Provide the [x, y] coordinate of the cell's center where the given text is located.  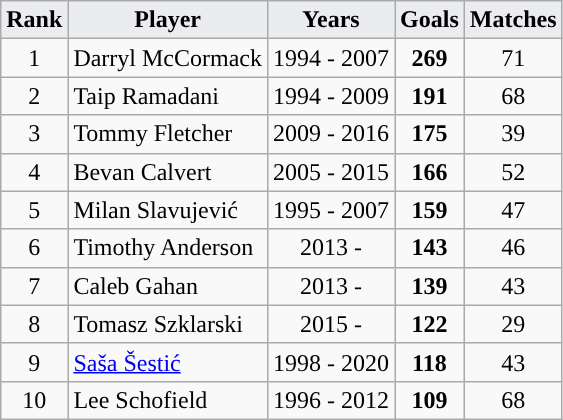
109 [430, 400]
175 [430, 134]
Saša Šestić [168, 362]
8 [34, 324]
Matches [513, 20]
Darryl McCormack [168, 58]
1 [34, 58]
191 [430, 96]
Rank [34, 20]
46 [513, 248]
5 [34, 210]
2009 - 2016 [332, 134]
Taip Ramadani [168, 96]
Milan Slavujević [168, 210]
166 [430, 172]
Tomasz Szklarski [168, 324]
52 [513, 172]
269 [430, 58]
Tommy Fletcher [168, 134]
1998 - 2020 [332, 362]
9 [34, 362]
Timothy Anderson [168, 248]
7 [34, 286]
Years [332, 20]
143 [430, 248]
Goals [430, 20]
1996 - 2012 [332, 400]
1994 - 2009 [332, 96]
29 [513, 324]
1994 - 2007 [332, 58]
1995 - 2007 [332, 210]
3 [34, 134]
Player [168, 20]
2015 - [332, 324]
122 [430, 324]
2 [34, 96]
10 [34, 400]
Bevan Calvert [168, 172]
Caleb Gahan [168, 286]
71 [513, 58]
39 [513, 134]
2005 - 2015 [332, 172]
47 [513, 210]
159 [430, 210]
Lee Schofield [168, 400]
4 [34, 172]
118 [430, 362]
6 [34, 248]
139 [430, 286]
